Output the (X, Y) coordinate of the center of the cell containing the given text.  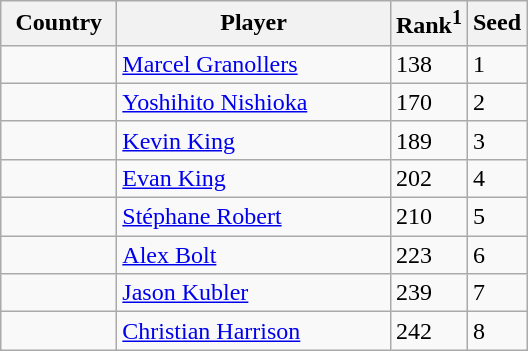
Country (59, 24)
Player (254, 24)
210 (428, 217)
223 (428, 255)
Christian Harrison (254, 331)
202 (428, 178)
189 (428, 140)
Marcel Granollers (254, 64)
Alex Bolt (254, 255)
8 (496, 331)
170 (428, 102)
6 (496, 255)
7 (496, 293)
4 (496, 178)
Seed (496, 24)
Jason Kubler (254, 293)
5 (496, 217)
Rank1 (428, 24)
Kevin King (254, 140)
242 (428, 331)
1 (496, 64)
2 (496, 102)
Yoshihito Nishioka (254, 102)
Stéphane Robert (254, 217)
3 (496, 140)
138 (428, 64)
Evan King (254, 178)
239 (428, 293)
